For the text-containing cell, return its midpoint in [X, Y] coordinate format. 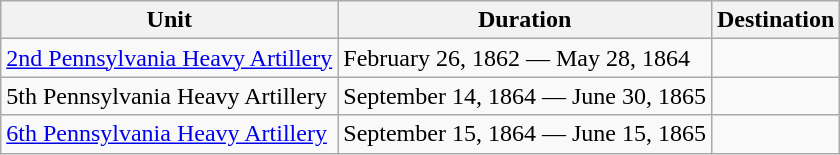
2nd Pennsylvania Heavy Artillery [170, 58]
Unit [170, 20]
6th Pennsylvania Heavy Artillery [170, 134]
5th Pennsylvania Heavy Artillery [170, 96]
September 14, 1864 — June 30, 1865 [525, 96]
September 15, 1864 — June 15, 1865 [525, 134]
Duration [525, 20]
February 26, 1862 — May 28, 1864 [525, 58]
Destination [775, 20]
